Find where the given text appears and provide that cell's center as (X, Y) coordinate. 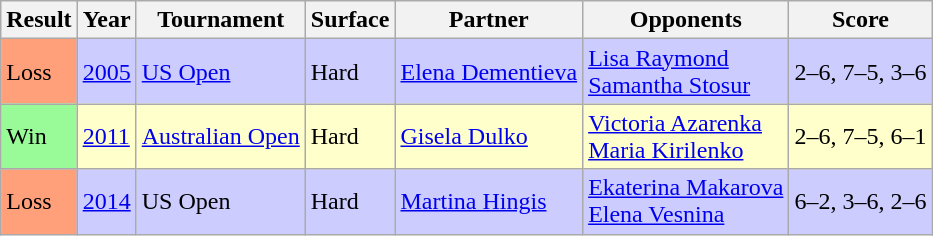
Score (860, 20)
Lisa Raymond Samantha Stosur (686, 72)
Victoria Azarenka Maria Kirilenko (686, 136)
6–2, 3–6, 2–6 (860, 202)
2–6, 7–5, 6–1 (860, 136)
Opponents (686, 20)
Australian Open (220, 136)
2011 (106, 136)
Gisela Dulko (489, 136)
Partner (489, 20)
2005 (106, 72)
2–6, 7–5, 3–6 (860, 72)
Elena Dementieva (489, 72)
Tournament (220, 20)
Year (106, 20)
Surface (350, 20)
Win (39, 136)
Martina Hingis (489, 202)
Result (39, 20)
2014 (106, 202)
Ekaterina Makarova Elena Vesnina (686, 202)
